Locate the cell with the specified text and output its (X, Y) center coordinate. 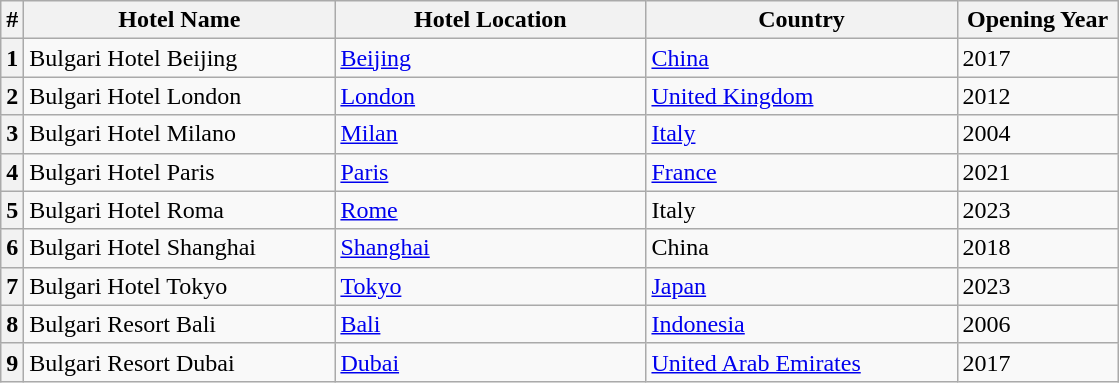
Paris (490, 172)
2006 (1038, 324)
Country (802, 20)
Bulgari Hotel Beijing (180, 58)
Hotel Name (180, 20)
Shanghai (490, 248)
2 (12, 96)
Bulgari Hotel Paris (180, 172)
Bulgari Hotel London (180, 96)
Bali (490, 324)
2021 (1038, 172)
6 (12, 248)
United Kingdom (802, 96)
8 (12, 324)
2004 (1038, 134)
Bulgari Resort Dubai (180, 362)
United Arab Emirates (802, 362)
Milan (490, 134)
# (12, 20)
Indonesia (802, 324)
2012 (1038, 96)
London (490, 96)
Bulgari Hotel Shanghai (180, 248)
Hotel Location (490, 20)
Dubai (490, 362)
4 (12, 172)
3 (12, 134)
2018 (1038, 248)
Tokyo (490, 286)
Rome (490, 210)
Beijing (490, 58)
7 (12, 286)
Japan (802, 286)
5 (12, 210)
Bulgari Hotel Roma (180, 210)
Bulgari Hotel Milano (180, 134)
France (802, 172)
9 (12, 362)
Bulgari Hotel Tokyo (180, 286)
Opening Year (1038, 20)
1 (12, 58)
Bulgari Resort Bali (180, 324)
